Determine the (X, Y) coordinate at the center of the cell enclosing the given text.  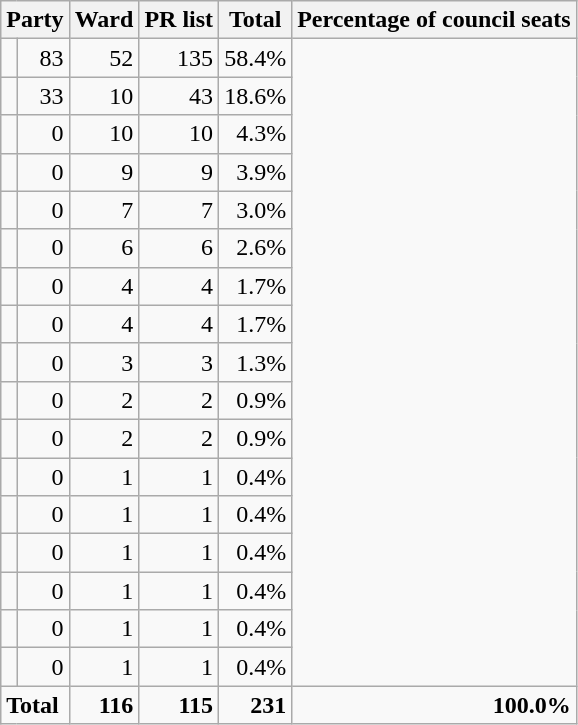
18.6% (256, 96)
3.9% (256, 172)
231 (256, 705)
116 (104, 705)
Party (35, 20)
2.6% (256, 248)
43 (179, 96)
100.0% (434, 705)
PR list (179, 20)
Percentage of council seats (434, 20)
115 (179, 705)
135 (179, 58)
58.4% (256, 58)
1.3% (256, 362)
83 (43, 58)
3.0% (256, 210)
Ward (104, 20)
52 (104, 58)
33 (43, 96)
4.3% (256, 134)
